From the cell containing the given text, extract its center point as (X, Y) coordinate. 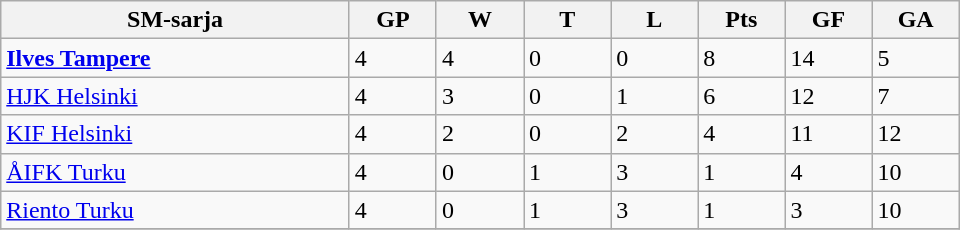
5 (916, 58)
14 (828, 58)
KIF Helsinki (176, 134)
ÅIFK Turku (176, 172)
GF (828, 20)
7 (916, 96)
GA (916, 20)
Ilves Tampere (176, 58)
W (480, 20)
GP (392, 20)
HJK Helsinki (176, 96)
Riento Turku (176, 210)
11 (828, 134)
6 (742, 96)
Pts (742, 20)
SM-sarja (176, 20)
L (654, 20)
8 (742, 58)
T (568, 20)
